Search for the cell housing the specified text and yield its [X, Y] center coordinate. 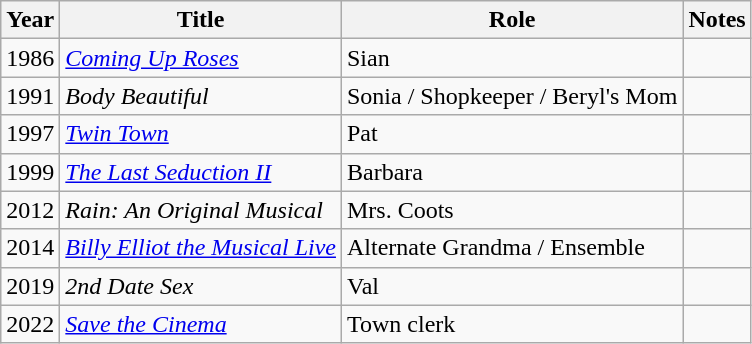
Role [512, 20]
Town clerk [512, 324]
1999 [30, 172]
Body Beautiful [201, 96]
2019 [30, 286]
2022 [30, 324]
The Last Seduction II [201, 172]
Notes [717, 20]
1986 [30, 58]
Barbara [512, 172]
2014 [30, 248]
Coming Up Roses [201, 58]
Twin Town [201, 134]
2012 [30, 210]
Save the Cinema [201, 324]
Rain: An Original Musical [201, 210]
Year [30, 20]
Val [512, 286]
2nd Date Sex [201, 286]
1997 [30, 134]
Sian [512, 58]
Title [201, 20]
Mrs. Coots [512, 210]
Alternate Grandma / Ensemble [512, 248]
Sonia / Shopkeeper / Beryl's Mom [512, 96]
Pat [512, 134]
Billy Elliot the Musical Live [201, 248]
1991 [30, 96]
